Determine the (x, y) coordinate at the center of the cell enclosing the given text.  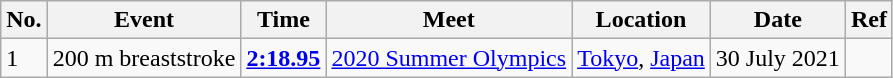
No. (24, 20)
1 (24, 58)
Event (144, 20)
2020 Summer Olympics (449, 58)
Location (642, 20)
Ref (868, 20)
Tokyo, Japan (642, 58)
Date (778, 20)
200 m breaststroke (144, 58)
Time (284, 20)
2:18.95 (284, 58)
Meet (449, 20)
30 July 2021 (778, 58)
